Scan for the cell matching the given text and deliver its (X, Y) coordinate at center. 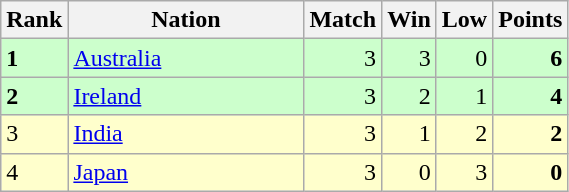
India (186, 134)
Win (410, 20)
Match (343, 20)
Points (530, 20)
6 (530, 58)
Nation (186, 20)
Australia (186, 58)
Low (464, 20)
Ireland (186, 96)
Japan (186, 172)
Rank (34, 20)
